Search for the cell housing the specified text and yield its (X, Y) center coordinate. 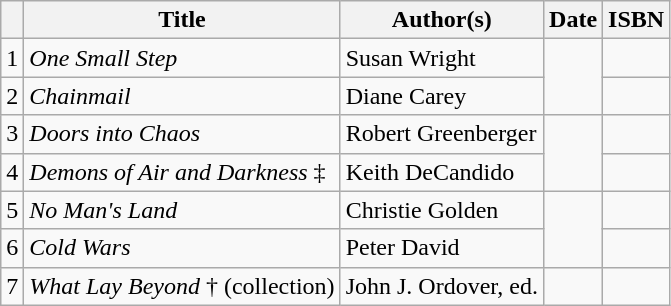
6 (12, 248)
Christie Golden (442, 210)
Date (574, 20)
Diane Carey (442, 96)
4 (12, 172)
ISBN (636, 20)
Doors into Chaos (182, 134)
Title (182, 20)
No Man's Land (182, 210)
Chainmail (182, 96)
5 (12, 210)
7 (12, 286)
1 (12, 58)
2 (12, 96)
Demons of Air and Darkness ‡ (182, 172)
Author(s) (442, 20)
Keith DeCandido (442, 172)
Susan Wright (442, 58)
3 (12, 134)
John J. Ordover, ed. (442, 286)
What Lay Beyond † (collection) (182, 286)
One Small Step (182, 58)
Robert Greenberger (442, 134)
Cold Wars (182, 248)
Peter David (442, 248)
